Search for the cell housing the specified text and yield its (x, y) center coordinate. 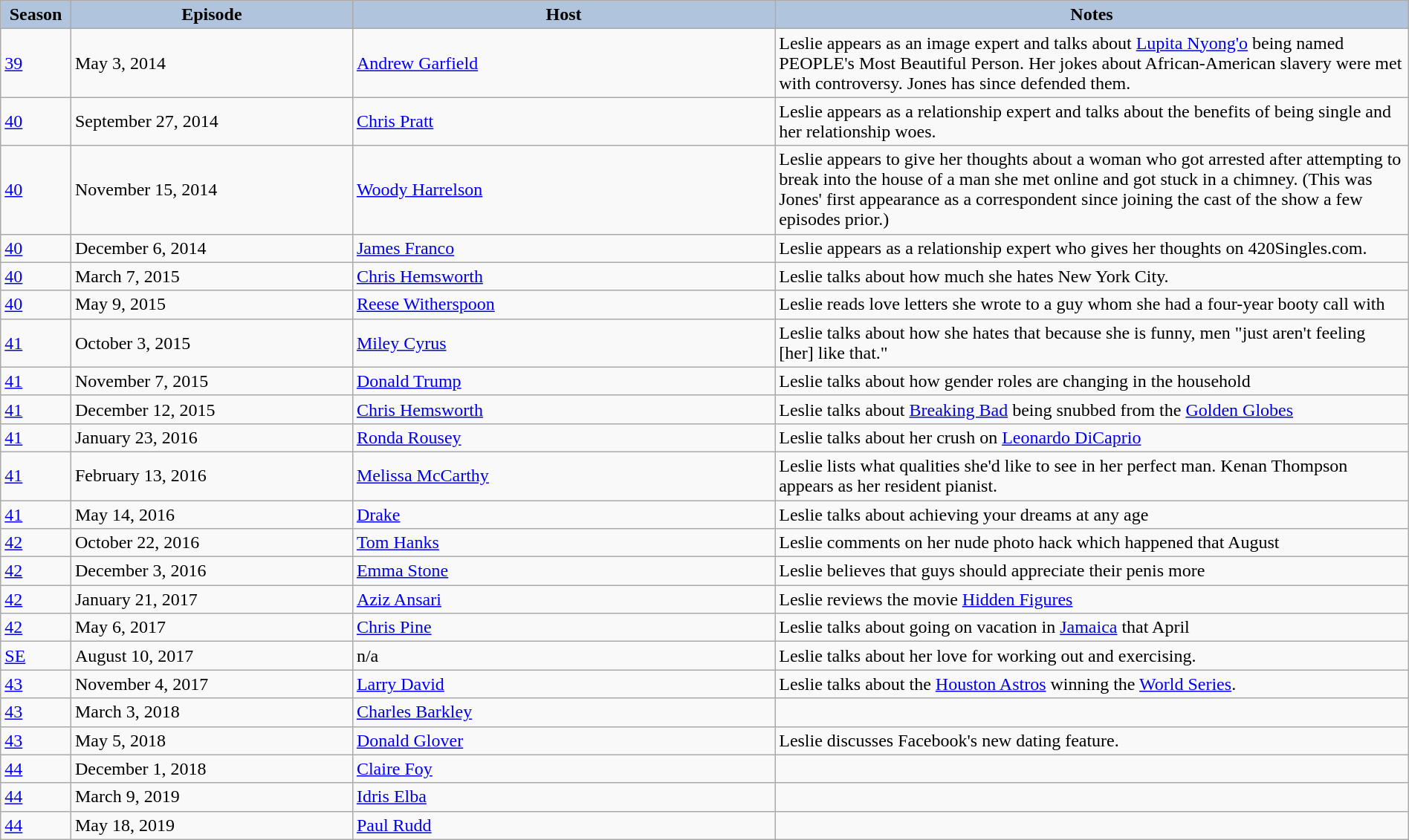
Leslie talks about how much she hates New York City. (1092, 276)
Emma Stone (563, 571)
Ronda Rousey (563, 437)
March 7, 2015 (211, 276)
Leslie reads love letters she wrote to a guy whom she had a four-year booty call with (1092, 305)
November 15, 2014 (211, 190)
December 3, 2016 (211, 571)
SE (36, 656)
January 21, 2017 (211, 599)
Chris Pratt (563, 122)
October 22, 2016 (211, 543)
Leslie talks about her crush on Leonardo DiCaprio (1092, 437)
Aziz Ansari (563, 599)
Leslie comments on her nude photo hack which happened that August (1092, 543)
March 3, 2018 (211, 712)
Chris Pine (563, 628)
December 6, 2014 (211, 248)
Season (36, 15)
Paul Rudd (563, 825)
Notes (1092, 15)
Episode (211, 15)
Leslie appears as a relationship expert who gives her thoughts on 420Singles.com. (1092, 248)
May 14, 2016 (211, 515)
May 3, 2014 (211, 63)
Melissa McCarthy (563, 475)
Tom Hanks (563, 543)
Donald Trump (563, 381)
Leslie talks about Breaking Bad being snubbed from the Golden Globes (1092, 409)
Leslie talks about achieving your dreams at any age (1092, 515)
December 1, 2018 (211, 769)
Host (563, 15)
Leslie talks about going on vacation in Jamaica that April (1092, 628)
May 18, 2019 (211, 825)
Donald Glover (563, 740)
November 4, 2017 (211, 684)
January 23, 2016 (211, 437)
May 6, 2017 (211, 628)
Leslie discusses Facebook's new dating feature. (1092, 740)
Claire Foy (563, 769)
Leslie believes that guys should appreciate their penis more (1092, 571)
September 27, 2014 (211, 122)
Leslie talks about how she hates that because she is funny, men "just aren't feeling [her] like that." (1092, 343)
November 7, 2015 (211, 381)
James Franco (563, 248)
Leslie reviews the movie Hidden Figures (1092, 599)
March 9, 2019 (211, 797)
Reese Witherspoon (563, 305)
39 (36, 63)
n/a (563, 656)
Idris Elba (563, 797)
Leslie appears as a relationship expert and talks about the benefits of being single and her relationship woes. (1092, 122)
Andrew Garfield (563, 63)
May 5, 2018 (211, 740)
Drake (563, 515)
October 3, 2015 (211, 343)
Larry David (563, 684)
Woody Harrelson (563, 190)
Leslie talks about the Houston Astros winning the World Series. (1092, 684)
Leslie talks about her love for working out and exercising. (1092, 656)
Leslie lists what qualities she'd like to see in her perfect man. Kenan Thompson appears as her resident pianist. (1092, 475)
December 12, 2015 (211, 409)
May 9, 2015 (211, 305)
Miley Cyrus (563, 343)
Charles Barkley (563, 712)
Leslie talks about how gender roles are changing in the household (1092, 381)
August 10, 2017 (211, 656)
February 13, 2016 (211, 475)
